Detect which cell encompasses the target text, then output its [X, Y] center coordinate. 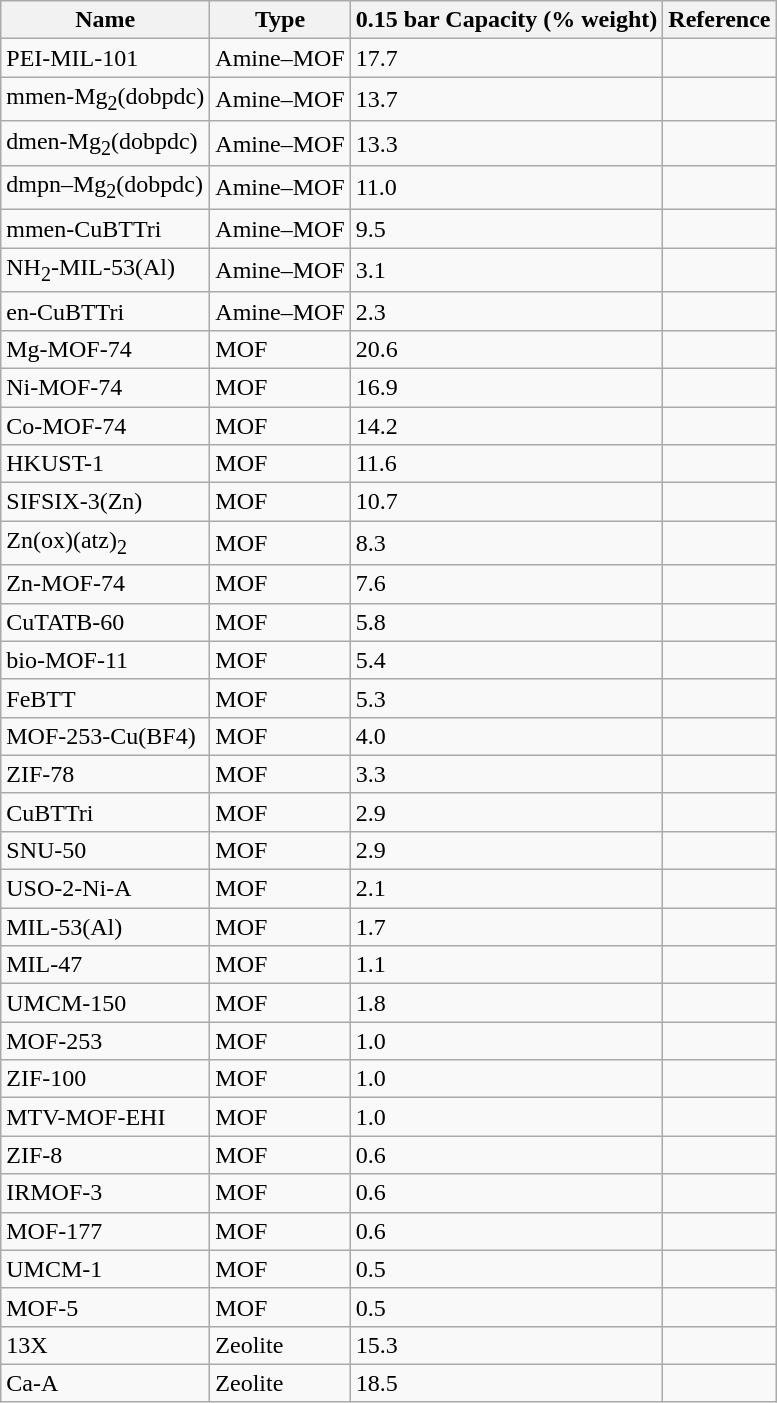
14.2 [506, 425]
Zn(ox)(atz)2 [106, 543]
USO-2-Ni-A [106, 889]
1.1 [506, 965]
CuBTTri [106, 812]
MIL-47 [106, 965]
3.1 [506, 270]
mmen-Mg2(dobpdc) [106, 99]
5.4 [506, 660]
Name [106, 20]
CuTATB-60 [106, 622]
SIFSIX-3(Zn) [106, 502]
Ni-MOF-74 [106, 387]
Zn-MOF-74 [106, 584]
4.0 [506, 736]
2.3 [506, 311]
UMCM-150 [106, 1003]
10.7 [506, 502]
IRMOF-3 [106, 1193]
11.6 [506, 464]
Ca-A [106, 1383]
13.3 [506, 143]
7.6 [506, 584]
MTV-MOF-EHI [106, 1117]
2.1 [506, 889]
1.8 [506, 1003]
16.9 [506, 387]
FeBTT [106, 698]
ZIF-8 [106, 1155]
Type [280, 20]
UMCM-1 [106, 1269]
9.5 [506, 229]
ZIF-100 [106, 1079]
17.7 [506, 58]
MOF-5 [106, 1307]
HKUST-1 [106, 464]
en-CuBTTri [106, 311]
mmen-CuBTTri [106, 229]
MOF-253 [106, 1041]
Reference [720, 20]
13.7 [506, 99]
5.3 [506, 698]
dmpn–Mg2(dobpdc) [106, 188]
MOF-177 [106, 1231]
20.6 [506, 349]
Co-MOF-74 [106, 425]
15.3 [506, 1345]
bio-MOF-11 [106, 660]
ZIF-78 [106, 774]
18.5 [506, 1383]
MIL-53(Al) [106, 927]
PEI-MIL-101 [106, 58]
SNU-50 [106, 850]
MOF-253-Cu(BF4) [106, 736]
11.0 [506, 188]
dmen-Mg2(dobpdc) [106, 143]
0.15 bar Capacity (% weight) [506, 20]
1.7 [506, 927]
3.3 [506, 774]
NH2-MIL-53(Al) [106, 270]
8.3 [506, 543]
13X [106, 1345]
5.8 [506, 622]
Mg-MOF-74 [106, 349]
